Capture the cell that displays the provided text and extract its (x, y) central coordinate. 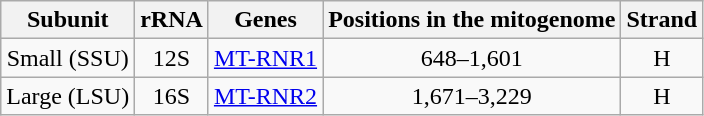
Genes (265, 20)
16S (172, 96)
12S (172, 58)
rRNA (172, 20)
MT-RNR2 (265, 96)
MT-RNR1 (265, 58)
Strand (662, 20)
648–1,601 (472, 58)
Positions in the mitogenome (472, 20)
Large (LSU) (68, 96)
1,671–3,229 (472, 96)
Subunit (68, 20)
Small (SSU) (68, 58)
